For the text-containing cell, return its midpoint in (X, Y) coordinate format. 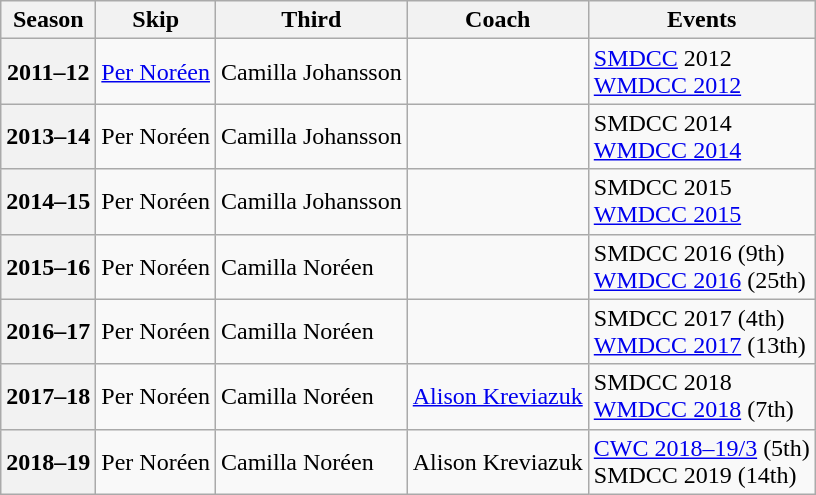
SMDCC 2016 (9th)WMDCC 2016 (25th) (702, 266)
Third (312, 20)
SMDCC 2014 WMDCC 2014 (702, 136)
2017–18 (48, 396)
SMDCC 2018 WMDCC 2018 (7th) (702, 396)
2014–15 (48, 202)
SMDCC 2017 (4th)WMDCC 2017 (13th) (702, 332)
Season (48, 20)
SMDCC 2015 WMDCC 2015 (702, 202)
SMDCC 2012 WMDCC 2012 (702, 72)
2013–14 (48, 136)
2016–17 (48, 332)
2018–19 (48, 462)
Events (702, 20)
CWC 2018–19/3 (5th)SMDCC 2019 (14th) (702, 462)
Skip (156, 20)
2011–12 (48, 72)
2015–16 (48, 266)
Coach (498, 20)
